Search for the cell housing the specified text and yield its [x, y] center coordinate. 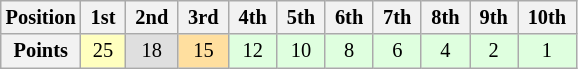
8 [349, 51]
9th [494, 17]
2 [494, 51]
4 [445, 51]
3rd [203, 17]
12 [253, 51]
1st [104, 17]
1 [547, 51]
7th [397, 17]
Position [41, 17]
5th [301, 17]
15 [203, 51]
4th [253, 17]
6th [349, 17]
2nd [152, 17]
6 [397, 51]
18 [152, 51]
25 [104, 51]
10th [547, 17]
10 [301, 51]
8th [445, 17]
Points [41, 51]
